Pinpoint the cell where the given text exists, returning its [x, y] midpoint coordinate. 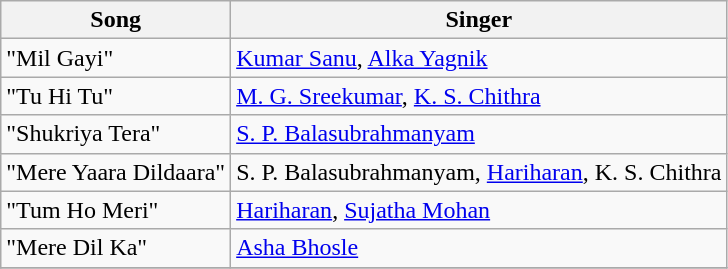
"Tum Ho Meri" [116, 210]
"Shukriya Tera" [116, 134]
"Mil Gayi" [116, 58]
"Mere Dil Ka" [116, 248]
S. P. Balasubrahmanyam, Hariharan, K. S. Chithra [479, 172]
"Tu Hi Tu" [116, 96]
Singer [479, 20]
Kumar Sanu, Alka Yagnik [479, 58]
Song [116, 20]
"Mere Yaara Dildaara" [116, 172]
M. G. Sreekumar, K. S. Chithra [479, 96]
Hariharan, Sujatha Mohan [479, 210]
S. P. Balasubrahmanyam [479, 134]
Asha Bhosle [479, 248]
